Locate the cell with the specified text and output its (X, Y) center coordinate. 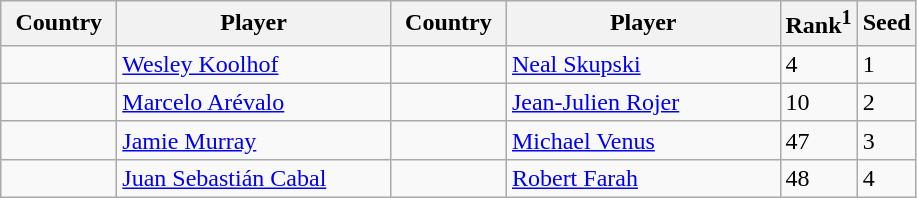
Wesley Koolhof (254, 64)
48 (818, 178)
Marcelo Arévalo (254, 102)
3 (886, 140)
Seed (886, 24)
Robert Farah (643, 178)
Jean-Julien Rojer (643, 102)
Rank1 (818, 24)
Juan Sebastián Cabal (254, 178)
1 (886, 64)
Jamie Murray (254, 140)
47 (818, 140)
Michael Venus (643, 140)
Neal Skupski (643, 64)
2 (886, 102)
10 (818, 102)
